Capture the cell that displays the provided text and extract its (x, y) central coordinate. 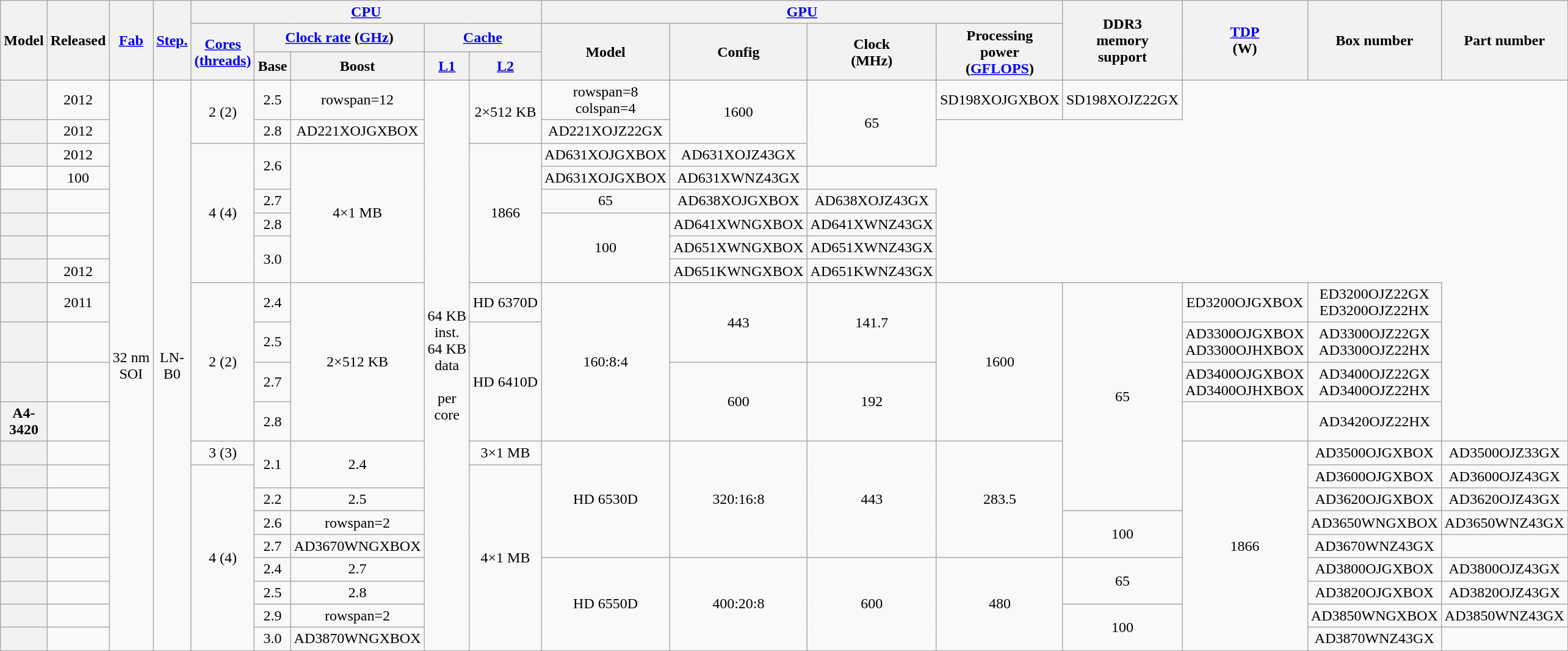
AD3620OJZ43GX (1504, 500)
AD3800OJGXBOX (1375, 569)
Released (78, 40)
2.2 (272, 500)
L2 (505, 66)
CPU (366, 12)
400:20:8 (739, 604)
141.7 (872, 322)
HD 6550D (605, 604)
L1 (447, 66)
AD3870WNZ43GX (1375, 639)
AD3600OJZ43GX (1504, 476)
AD3620OJGXBOX (1375, 500)
AD221XOJGXBOX (358, 131)
AD3600OJGXBOX (1375, 476)
AD3650WNZ43GX (1504, 523)
Base (272, 66)
AD3400OJZ22GXAD3400OJZ22HX (1375, 381)
AD3300OJGXBOXAD3300OJHXBOX (1245, 342)
Cores(threads) (223, 52)
Fab (131, 40)
32 nm SOI (131, 365)
Processingpower(GFLOPS) (1000, 52)
AD3650WNGXBOX (1375, 523)
64 KB inst.64 KB dataper core (447, 365)
AD3820OJZ43GX (1504, 592)
AD638XOJGXBOX (739, 201)
2.9 (272, 616)
AD3300OJZ22GXAD3300OJZ22HX (1375, 342)
AD221XOJZ22GX (605, 131)
Boost (358, 66)
Box number (1375, 40)
AD641XWNGXBOX (739, 224)
2011 (78, 302)
Part number (1504, 40)
AD3420OJZ22HX (1375, 421)
AD3500OJGXBOX (1375, 453)
AD631XWNZ43GX (739, 178)
HD 6530D (605, 500)
rowspan=8 colspan=4 (605, 100)
rowspan=12 (358, 100)
SD198XOJZ22GX (1122, 100)
283.5 (1000, 500)
Clock(MHz) (872, 52)
AD631XOJZ43GX (739, 155)
AD641XWNZ43GX (872, 224)
AD3850WNZ43GX (1504, 616)
AD3820OJGXBOX (1375, 592)
HD 6410D (505, 381)
AD3670WNGXBOX (358, 546)
AD651KWNGXBOX (739, 271)
Step. (172, 40)
AD3850WNGXBOX (1375, 616)
3×1 MB (505, 453)
192 (872, 401)
AD3870WNGXBOX (358, 639)
AD638XOJZ43GX (872, 201)
Cache (482, 38)
Config (739, 52)
TDP(W) (1245, 40)
ED3200OJZ22GXED3200OJZ22HX (1375, 302)
AD3400OJGXBOXAD3400OJHXBOX (1245, 381)
AD3670WNZ43GX (1375, 546)
ED3200OJGXBOX (1245, 302)
HD 6370D (505, 302)
3 (3) (223, 453)
2.1 (272, 465)
Clock rate (GHz) (339, 38)
AD651KWNZ43GX (872, 271)
GPU (802, 12)
AD3500OJZ33GX (1504, 453)
AD651XWNGXBOX (739, 247)
AD3800OJZ43GX (1504, 569)
AD651XWNZ43GX (872, 247)
LN-B0 (172, 365)
A4-3420 (24, 421)
160:8:4 (605, 362)
480 (1000, 604)
SD198XOJGXBOX (1000, 100)
DDR3memorysupport (1122, 40)
320:16:8 (739, 500)
